Search for the cell housing the specified text and yield its [X, Y] center coordinate. 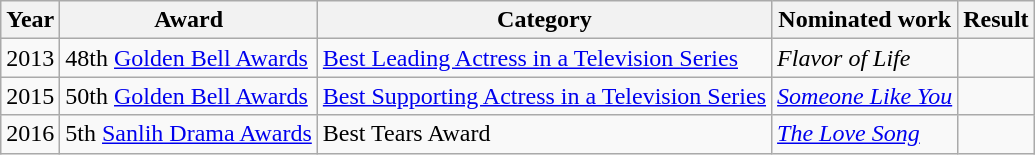
2015 [30, 96]
Best Supporting Actress in a Television Series [544, 96]
Award [189, 20]
Best Leading Actress in a Television Series [544, 58]
Category [544, 20]
48th Golden Bell Awards [189, 58]
5th Sanlih Drama Awards [189, 134]
Result [996, 20]
The Love Song [865, 134]
Best Tears Award [544, 134]
Nominated work [865, 20]
2016 [30, 134]
Year [30, 20]
2013 [30, 58]
50th Golden Bell Awards [189, 96]
Someone Like You [865, 96]
Flavor of Life [865, 58]
